Detect which cell encompasses the target text, then output its (X, Y) center coordinate. 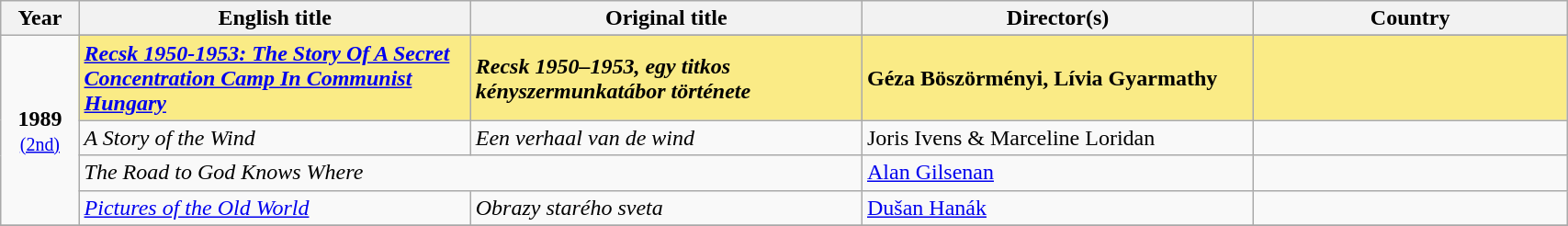
Year (40, 18)
A Story of the Wind (275, 138)
1989(2nd) (40, 130)
Original title (666, 18)
Dušan Hanák (1057, 208)
Pictures of the Old World (275, 208)
Obrazy starého sveta (666, 208)
Country (1411, 18)
Alan Gilsenan (1057, 173)
Een verhaal van de wind (666, 138)
English title (275, 18)
Joris Ivens & Marceline Loridan (1057, 138)
Recsk 1950–1953, egy titkos kényszermunkatábor története (666, 78)
Recsk 1950-1953: The Story Of A Secret Concentration Camp In Communist Hungary (275, 78)
The Road to God Knows Where (470, 173)
Director(s) (1057, 18)
Géza Böszörményi, Lívia Gyarmathy (1057, 78)
